Output the [x, y] coordinate of the center of the cell containing the given text.  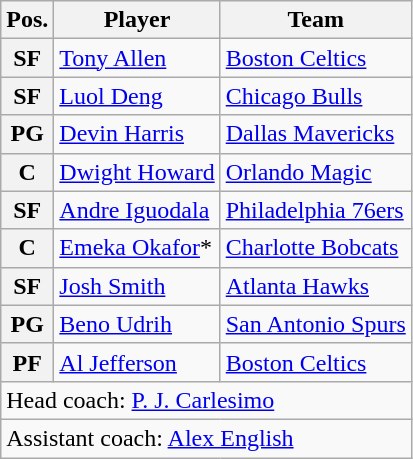
Player [137, 20]
Josh Smith [137, 286]
Philadelphia 76ers [316, 210]
Team [316, 20]
Devin Harris [137, 134]
Head coach: P. J. Carlesimo [206, 400]
Charlotte Bobcats [316, 248]
Dallas Mavericks [316, 134]
Pos. [28, 20]
Orlando Magic [316, 172]
Atlanta Hawks [316, 286]
PF [28, 362]
Tony Allen [137, 58]
Luol Deng [137, 96]
Emeka Okafor* [137, 248]
San Antonio Spurs [316, 324]
Chicago Bulls [316, 96]
Assistant coach: Alex English [206, 438]
Al Jefferson [137, 362]
Dwight Howard [137, 172]
Andre Iguodala [137, 210]
Beno Udrih [137, 324]
